For the text-containing cell, return its midpoint in (X, Y) coordinate format. 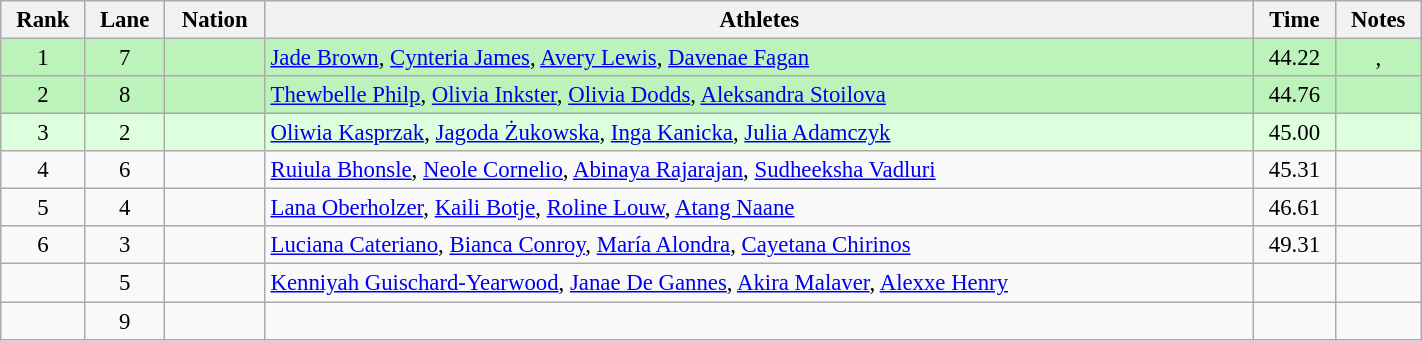
Ruiula Bhonsle, Neole Cornelio, Abinaya Rajarajan, Sudheeksha Vadluri (759, 170)
44.76 (1295, 95)
Lana Oberholzer, Kaili Botje, Roline Louw, Atang Naane (759, 208)
1 (43, 58)
Kenniyah Guischard-Yearwood, Janae De Gannes, Akira Malaver, Alexxe Henry (759, 283)
45.31 (1295, 170)
Rank (43, 20)
46.61 (1295, 208)
49.31 (1295, 245)
Thewbelle Philp, Olivia Inkster, Olivia Dodds, Aleksandra Stoilova (759, 95)
Jade Brown, Cynteria James, Avery Lewis, Davenae Fagan (759, 58)
Oliwia Kasprzak, Jagoda Żukowska, Inga Kanicka, Julia Adamczyk (759, 133)
8 (124, 95)
Nation (214, 20)
Athletes (759, 20)
, (1378, 58)
Time (1295, 20)
9 (124, 321)
44.22 (1295, 58)
Notes (1378, 20)
7 (124, 58)
Luciana Cateriano, Bianca Conroy, María Alondra, Cayetana Chirinos (759, 245)
45.00 (1295, 133)
Lane (124, 20)
